Provide the [x, y] coordinate of the cell's center where the given text is located.  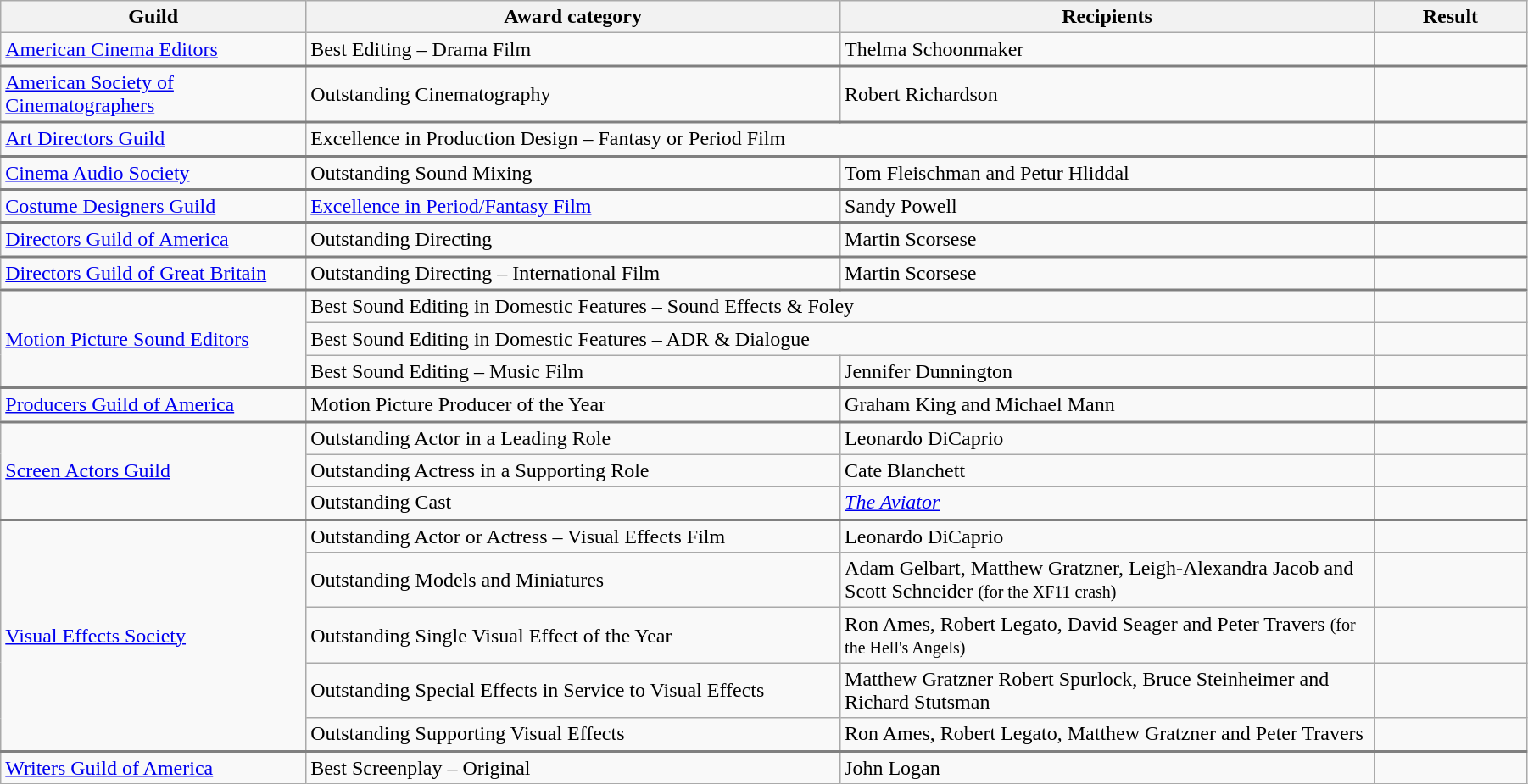
Jennifer Dunnington [1107, 371]
Best Sound Editing – Music Film [573, 371]
Cinema Audio Society [153, 173]
Outstanding Directing [573, 240]
Outstanding Actress in a Supporting Role [573, 470]
Recipients [1107, 17]
Guild [153, 17]
Outstanding Actor in a Leading Role [573, 437]
Thelma Schoonmaker [1107, 49]
Ron Ames, Robert Legato, Matthew Gratzner and Peter Travers [1107, 734]
Outstanding Cinematography [573, 95]
Best Editing – Drama Film [573, 49]
Adam Gelbart, Matthew Gratzner, Leigh-Alexandra Jacob and Scott Schneider (for the XF11 crash) [1107, 580]
Excellence in Production Design – Fantasy or Period Film [840, 139]
Outstanding Models and Miniatures [573, 580]
Motion Picture Sound Editors [153, 339]
Art Directors Guild [153, 139]
Producers Guild of America [153, 405]
The Aviator [1107, 503]
Costume Designers Guild [153, 206]
Best Sound Editing in Domestic Features – Sound Effects & Foley [840, 307]
Motion Picture Producer of the Year [573, 405]
Graham King and Michael Mann [1107, 405]
American Cinema Editors [153, 49]
Tom Fleischman and Petur Hliddal [1107, 173]
Writers Guild of America [153, 768]
Visual Effects Society [153, 636]
Screen Actors Guild [153, 470]
Sandy Powell [1107, 206]
Directors Guild of Great Britain [153, 273]
Ron Ames, Robert Legato, David Seager and Peter Travers (for the Hell's Angels) [1107, 636]
American Society of Cinematographers [153, 95]
Best Screenplay – Original [573, 768]
Excellence in Period/Fantasy Film [573, 206]
Cate Blanchett [1107, 470]
Outstanding Directing – International Film [573, 273]
Outstanding Single Visual Effect of the Year [573, 636]
Result [1450, 17]
Matthew Gratzner Robert Spurlock, Bruce Steinheimer and Richard Stutsman [1107, 690]
Outstanding Actor or Actress – Visual Effects Film [573, 536]
Outstanding Special Effects in Service to Visual Effects [573, 690]
Robert Richardson [1107, 95]
Best Sound Editing in Domestic Features – ADR & Dialogue [840, 339]
Outstanding Sound Mixing [573, 173]
John Logan [1107, 768]
Outstanding Supporting Visual Effects [573, 734]
Directors Guild of America [153, 240]
Outstanding Cast [573, 503]
Award category [573, 17]
